From the cell containing the given text, extract its center point as [x, y] coordinate. 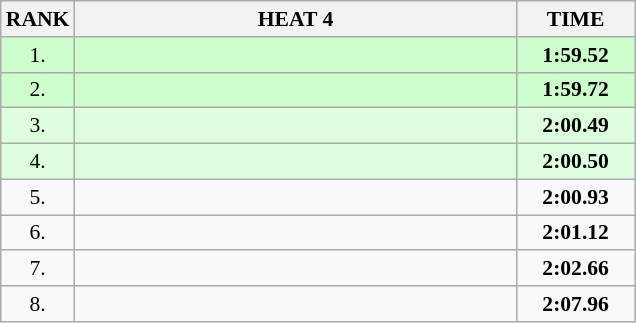
3. [38, 126]
TIME [576, 19]
4. [38, 162]
8. [38, 304]
1. [38, 55]
7. [38, 269]
2:07.96 [576, 304]
1:59.72 [576, 90]
2:00.93 [576, 197]
2. [38, 90]
HEAT 4 [295, 19]
2:00.50 [576, 162]
2:00.49 [576, 126]
2:02.66 [576, 269]
RANK [38, 19]
1:59.52 [576, 55]
5. [38, 197]
6. [38, 233]
2:01.12 [576, 233]
